Capture the cell that displays the provided text and extract its [x, y] central coordinate. 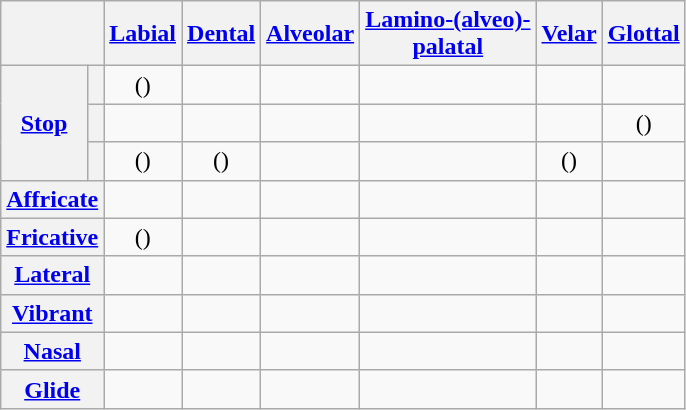
Vibrant [52, 313]
Glottal [644, 34]
Lateral [52, 275]
Glide [52, 389]
Labial [143, 34]
Velar [569, 34]
Affricate [52, 199]
Lamino-(alveo)-palatal [448, 34]
Alveolar [310, 34]
Fricative [52, 237]
Dental [222, 34]
Stop [44, 123]
Nasal [52, 351]
